Find where the given text appears and provide that cell's center as (x, y) coordinate. 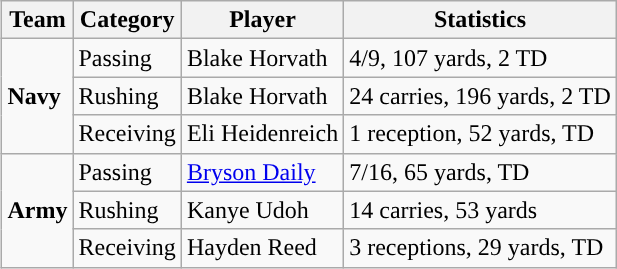
4/9, 107 yards, 2 TD (480, 58)
Team (38, 20)
Bryson Daily (262, 172)
1 reception, 52 yards, TD (480, 134)
Hayden Reed (262, 248)
Eli Heidenreich (262, 134)
Statistics (480, 20)
14 carries, 53 yards (480, 210)
Kanye Udoh (262, 210)
7/16, 65 yards, TD (480, 172)
Category (127, 20)
24 carries, 196 yards, 2 TD (480, 96)
3 receptions, 29 yards, TD (480, 248)
Navy (38, 96)
Army (38, 210)
Player (262, 20)
